Return the [X, Y] coordinate for the center point of the cell that contains the specified text.  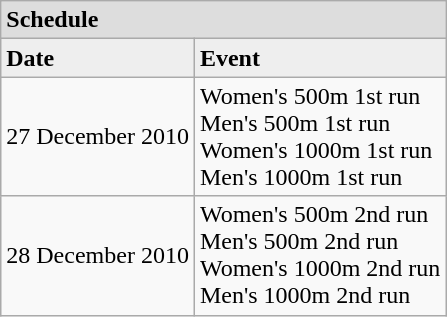
28 December 2010 [98, 256]
Schedule [224, 20]
Event [320, 58]
27 December 2010 [98, 136]
Date [98, 58]
Women's 500m 1st runMen's 500m 1st runWomen's 1000m 1st runMen's 1000m 1st run [320, 136]
Women's 500m 2nd runMen's 500m 2nd runWomen's 1000m 2nd runMen's 1000m 2nd run [320, 256]
